Return [x, y] of the center of cell containing provided text 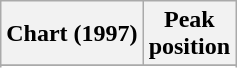
Peakposition [189, 34]
Chart (1997) [72, 34]
